Pinpoint the cell where the given text exists, returning its (X, Y) midpoint coordinate. 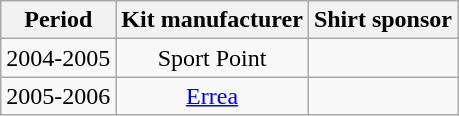
Sport Point (212, 58)
Shirt sponsor (382, 20)
Errea (212, 96)
2004-2005 (58, 58)
2005-2006 (58, 96)
Kit manufacturer (212, 20)
Period (58, 20)
